Identify which cell holds the provided text, then report its (x, y) central coordinate. 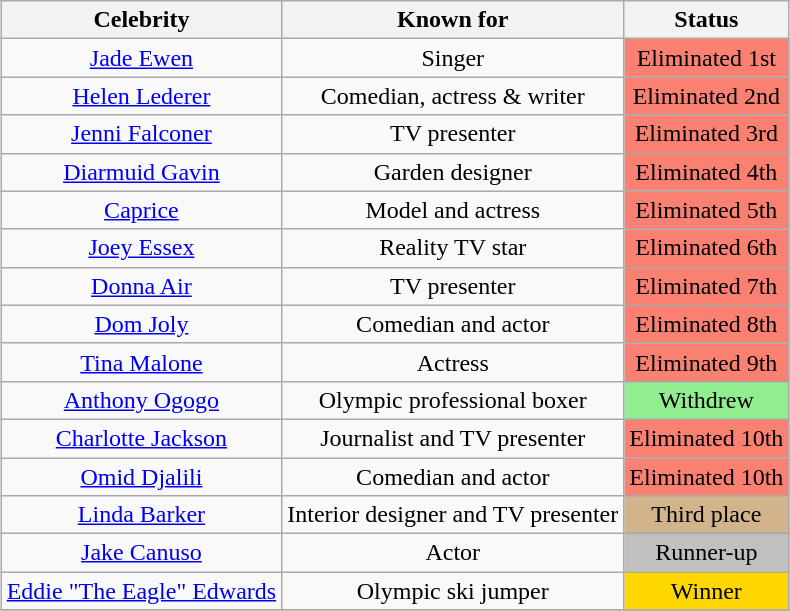
Status (706, 20)
Eliminated 4th (706, 172)
Eliminated 9th (706, 362)
Comedian, actress & writer (453, 96)
Donna Air (142, 286)
Jenni Falconer (142, 134)
Reality TV star (453, 248)
Anthony Ogogo (142, 400)
Celebrity (142, 20)
Olympic ski jumper (453, 591)
Jade Ewen (142, 58)
Omid Djalili (142, 477)
Eliminated 3rd (706, 134)
Garden designer (453, 172)
Eliminated 5th (706, 210)
Diarmuid Gavin (142, 172)
Third place (706, 515)
Eliminated 1st (706, 58)
Eliminated 8th (706, 324)
Known for (453, 20)
Eliminated 2nd (706, 96)
Tina Malone (142, 362)
Dom Joly (142, 324)
Withdrew (706, 400)
Joey Essex (142, 248)
Jake Canuso (142, 553)
Helen Lederer (142, 96)
Winner (706, 591)
Eliminated 6th (706, 248)
Actor (453, 553)
Interior designer and TV presenter (453, 515)
Charlotte Jackson (142, 438)
Eddie "The Eagle" Edwards (142, 591)
Eliminated 7th (706, 286)
Olympic professional boxer (453, 400)
Journalist and TV presenter (453, 438)
Actress (453, 362)
Linda Barker (142, 515)
Singer (453, 58)
Caprice (142, 210)
Runner-up (706, 553)
Model and actress (453, 210)
